Return (x, y) of the center of cell containing provided text 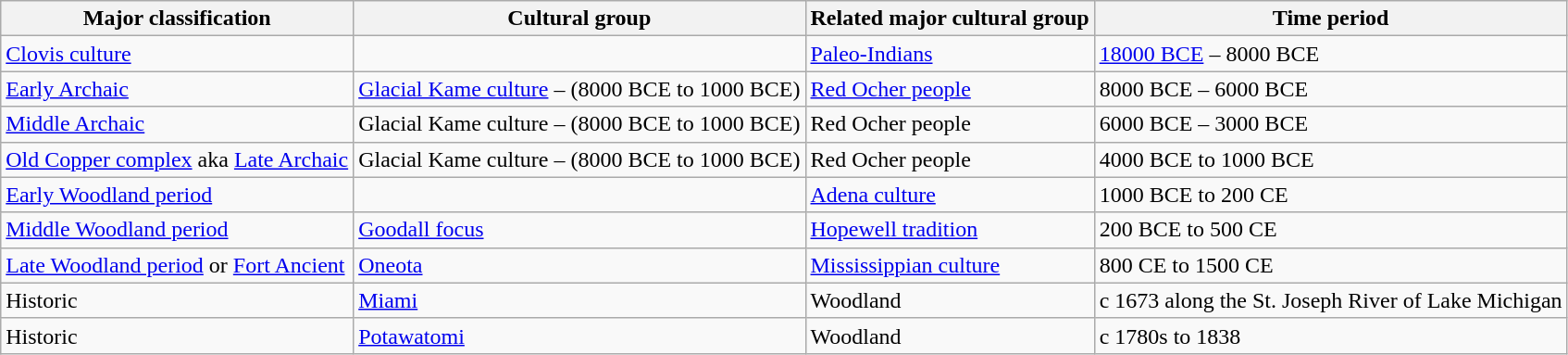
Middle Woodland period (178, 230)
Early Woodland period (178, 195)
4000 BCE to 1000 BCE (1331, 159)
8000 BCE – 6000 BCE (1331, 89)
Late Woodland period or Fort Ancient (178, 265)
Middle Archaic (178, 124)
200 BCE to 500 CE (1331, 230)
Clovis culture (178, 54)
1000 BCE to 200 CE (1331, 195)
800 CE to 1500 CE (1331, 265)
Time period (1331, 19)
Goodall focus (579, 230)
Cultural group (579, 19)
Potawatomi (579, 336)
c 1673 along the St. Joseph River of Lake Michigan (1331, 300)
Paleo-Indians (950, 54)
Major classification (178, 19)
Adena culture (950, 195)
c 1780s to 1838 (1331, 336)
Mississippian culture (950, 265)
Old Copper complex aka Late Archaic (178, 159)
Early Archaic (178, 89)
Hopewell tradition (950, 230)
Related major cultural group (950, 19)
18000 BCE – 8000 BCE (1331, 54)
Miami (579, 300)
6000 BCE – 3000 BCE (1331, 124)
Oneota (579, 265)
